For the text-containing cell, return its midpoint in (x, y) coordinate format. 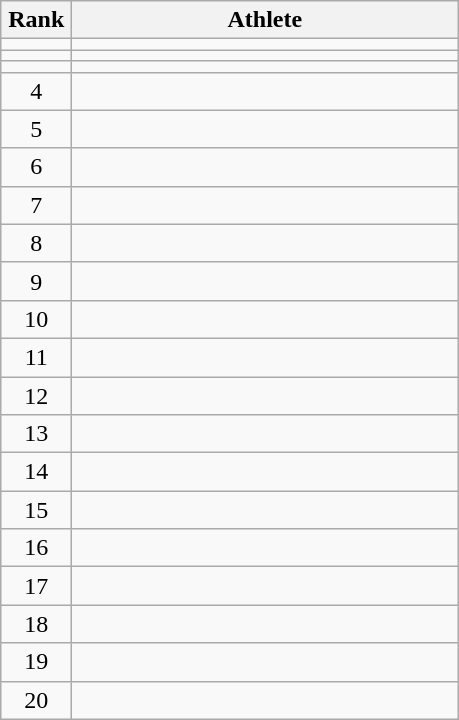
6 (36, 167)
5 (36, 129)
4 (36, 91)
Athlete (265, 20)
15 (36, 510)
17 (36, 586)
14 (36, 472)
8 (36, 243)
9 (36, 281)
11 (36, 357)
20 (36, 700)
13 (36, 434)
Rank (36, 20)
16 (36, 548)
10 (36, 319)
18 (36, 624)
19 (36, 662)
7 (36, 205)
12 (36, 395)
